From the cell containing the given text, extract its center point as (X, Y) coordinate. 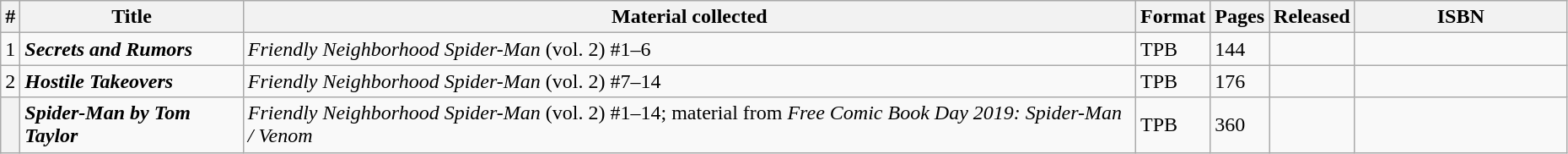
Friendly Neighborhood Spider-Man (vol. 2) #7–14 (689, 81)
Pages (1240, 17)
144 (1240, 49)
2 (10, 81)
Material collected (689, 17)
ISBN (1461, 17)
1 (10, 49)
360 (1240, 125)
Secrets and Rumors (132, 49)
176 (1240, 81)
Released (1312, 17)
Friendly Neighborhood Spider-Man (vol. 2) #1–14; material from Free Comic Book Day 2019: Spider-Man / Venom (689, 125)
Spider-Man by Tom Taylor (132, 125)
Title (132, 17)
Friendly Neighborhood Spider-Man (vol. 2) #1–6 (689, 49)
Format (1172, 17)
Hostile Takeovers (132, 81)
# (10, 17)
